Provide the [X, Y] coordinate of the cell's center where the given text is located.  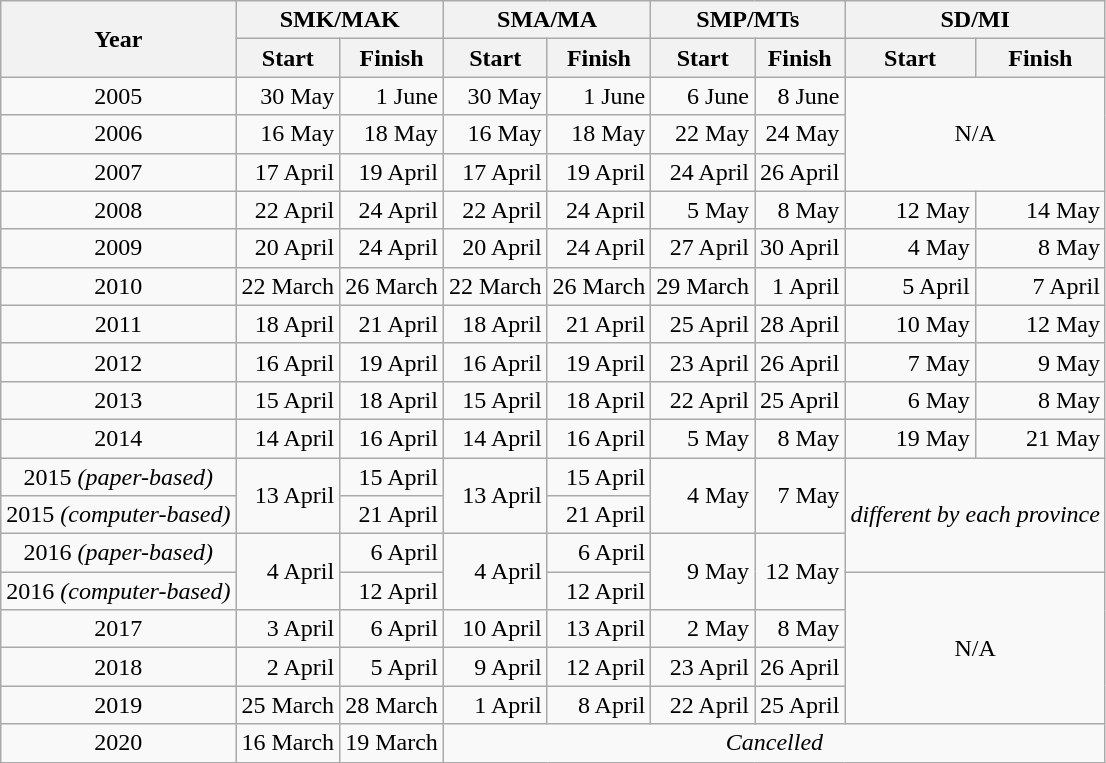
2013 [118, 400]
SD/MI [976, 20]
3 April [288, 629]
2018 [118, 667]
27 April [703, 248]
24 May [799, 134]
7 April [1040, 286]
28 April [799, 324]
2019 [118, 705]
30 April [799, 248]
8 June [799, 96]
2 May [703, 629]
2015 (paper-based) [118, 477]
6 May [910, 400]
2017 [118, 629]
6 June [703, 96]
2020 [118, 743]
SMP/MTs [748, 20]
2012 [118, 362]
22 May [703, 134]
9 April [495, 667]
SMA/MA [546, 20]
2005 [118, 96]
21 May [1040, 438]
2011 [118, 324]
29 March [703, 286]
2007 [118, 172]
2016 (paper-based) [118, 553]
different by each province [976, 515]
SMK/MAK [340, 20]
Year [118, 39]
2008 [118, 210]
2016 (computer-based) [118, 591]
16 March [288, 743]
2014 [118, 438]
28 March [392, 705]
25 March [288, 705]
Cancelled [774, 743]
2010 [118, 286]
19 March [392, 743]
19 May [910, 438]
2 April [288, 667]
8 April [599, 705]
2009 [118, 248]
14 May [1040, 210]
10 May [910, 324]
10 April [495, 629]
2015 (computer-based) [118, 515]
2006 [118, 134]
